Pinpoint the cell where the given text exists, returning its [X, Y] midpoint coordinate. 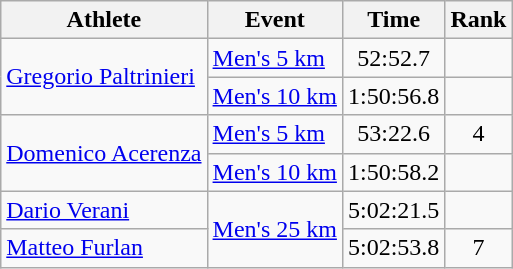
1:50:56.8 [393, 96]
Time [393, 20]
5:02:21.5 [393, 210]
Domenico Acerenza [104, 153]
Dario Verani [104, 210]
7 [478, 248]
Event [274, 20]
1:50:58.2 [393, 172]
4 [478, 134]
Matteo Furlan [104, 248]
52:52.7 [393, 58]
Gregorio Paltrinieri [104, 77]
Rank [478, 20]
Athlete [104, 20]
53:22.6 [393, 134]
5:02:53.8 [393, 248]
Men's 25 km [274, 229]
